Find where the given text appears and provide that cell's center as [x, y] coordinate. 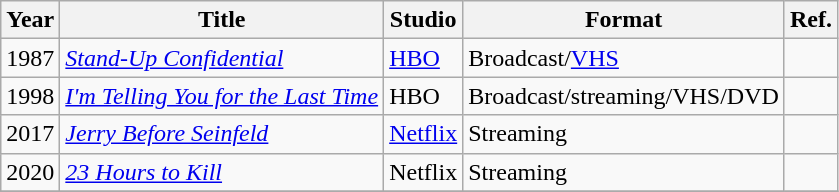
Title [222, 20]
Year [30, 20]
Broadcast/VHS [624, 58]
1998 [30, 96]
2020 [30, 172]
1987 [30, 58]
Broadcast/streaming/VHS/DVD [624, 96]
23 Hours to Kill [222, 172]
Ref. [810, 20]
Studio [424, 20]
Format [624, 20]
Stand-Up Confidential [222, 58]
I'm Telling You for the Last Time [222, 96]
Jerry Before Seinfeld [222, 134]
2017 [30, 134]
